Locate the cell with the specified text and output its (x, y) center coordinate. 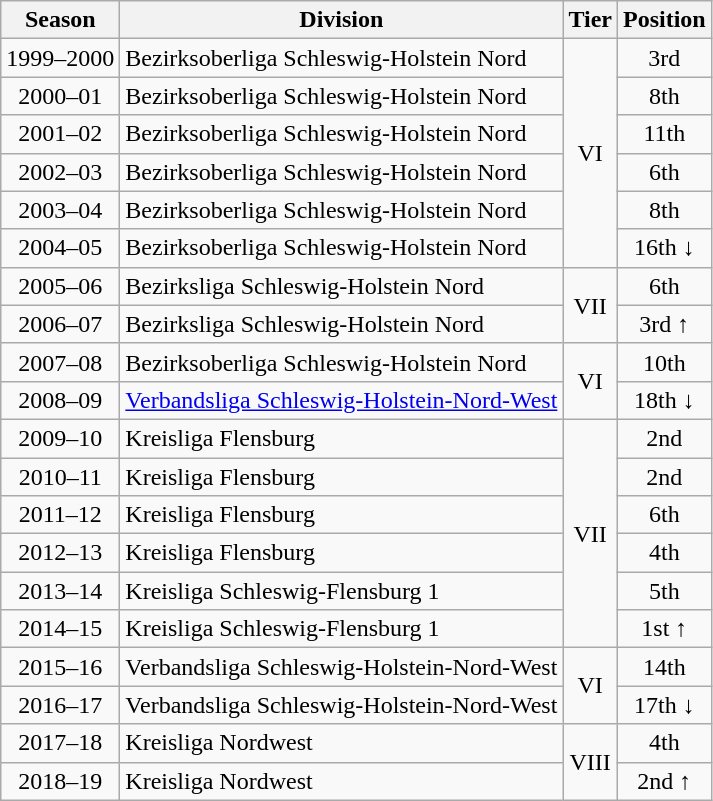
2004–05 (60, 248)
VIII (590, 762)
1st ↑ (664, 629)
2nd ↑ (664, 781)
16th ↓ (664, 248)
2011–12 (60, 515)
2017–18 (60, 743)
2009–10 (60, 438)
2016–17 (60, 705)
3rd (664, 58)
2003–04 (60, 210)
1999–2000 (60, 58)
18th ↓ (664, 400)
Tier (590, 20)
Season (60, 20)
2015–16 (60, 667)
5th (664, 591)
2014–15 (60, 629)
2002–03 (60, 172)
2013–14 (60, 591)
2000–01 (60, 96)
2007–08 (60, 362)
17th ↓ (664, 705)
2001–02 (60, 134)
2010–11 (60, 477)
11th (664, 134)
Division (342, 20)
3rd ↑ (664, 324)
2005–06 (60, 286)
2006–07 (60, 324)
14th (664, 667)
10th (664, 362)
2012–13 (60, 553)
2018–19 (60, 781)
Position (664, 20)
2008–09 (60, 400)
